Capture the cell that displays the provided text and extract its [x, y] central coordinate. 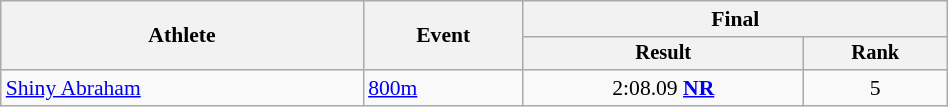
Final [735, 19]
Shiny Abraham [182, 88]
5 [875, 88]
800m [443, 88]
2:08.09 NR [663, 88]
Event [443, 36]
Result [663, 54]
Rank [875, 54]
Athlete [182, 36]
